Identify which cell holds the provided text, then report its [X, Y] central coordinate. 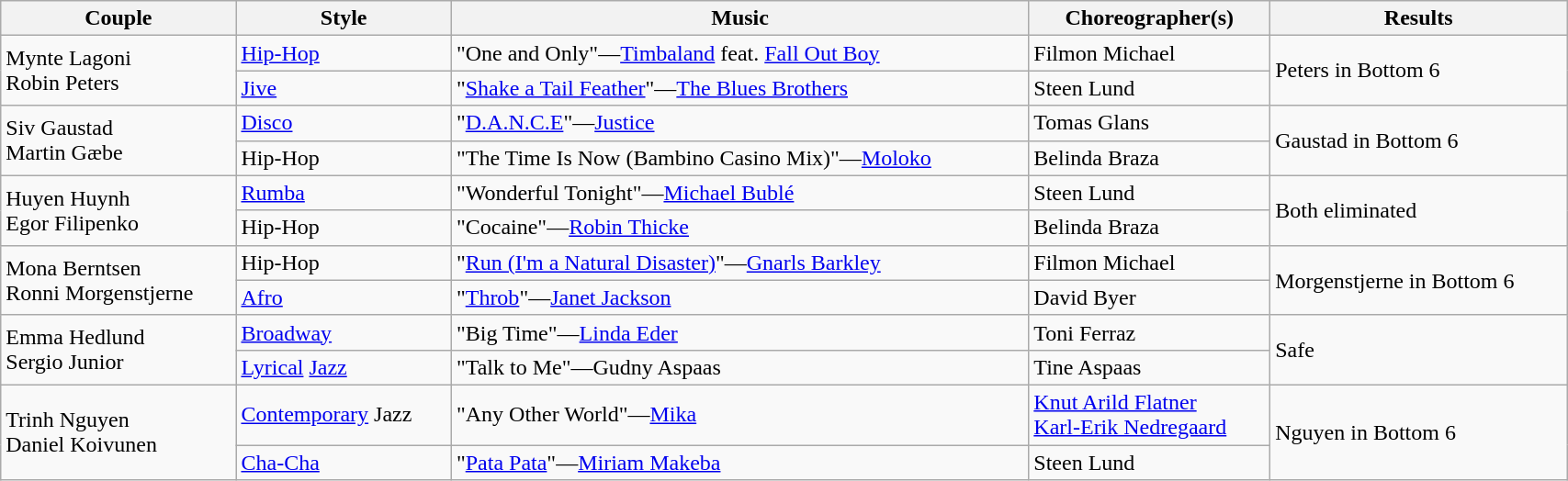
David Byer [1150, 297]
"One and Only"—Timbaland feat. Fall Out Boy [739, 53]
Disco [344, 123]
Results [1418, 18]
Broadway [344, 332]
Style [344, 18]
"Throb"—Janet Jackson [739, 297]
"Run (I'm a Natural Disaster)"—Gnarls Barkley [739, 263]
Morgenstjerne in Bottom 6 [1418, 280]
"Any Other World"—Mika [739, 415]
Emma HedlundSergio Junior [118, 350]
Safe [1418, 350]
Tomas Glans [1150, 123]
Peters in Bottom 6 [1418, 71]
Siv GaustadMartin Gæbe [118, 140]
Jive [344, 88]
"D.A.N.C.E"—Justice [739, 123]
Nguyen in Bottom 6 [1418, 431]
"Wonderful Tonight"—Michael Bublé [739, 193]
Mona BerntsenRonni Morgenstjerne [118, 280]
Lyrical Jazz [344, 367]
Choreographer(s) [1150, 18]
Toni Ferraz [1150, 332]
Afro [344, 297]
Couple [118, 18]
Rumba [344, 193]
"Talk to Me"—Gudny Aspaas [739, 367]
Both eliminated [1418, 210]
"Cocaine"—Robin Thicke [739, 228]
Mynte LagoniRobin Peters [118, 71]
"Big Time"—Linda Eder [739, 332]
Trinh NguyenDaniel Koivunen [118, 431]
"The Time Is Now (Bambino Casino Mix)"—Moloko [739, 158]
Contemporary Jazz [344, 415]
Cha-Cha [344, 462]
Music [739, 18]
Tine Aspaas [1150, 367]
"Pata Pata"—Miriam Makeba [739, 462]
Knut Arild FlatnerKarl-Erik Nedregaard [1150, 415]
"Shake a Tail Feather"—The Blues Brothers [739, 88]
Huyen HuynhEgor Filipenko [118, 210]
Gaustad in Bottom 6 [1418, 140]
